Detect which cell encompasses the target text, then output its (X, Y) center coordinate. 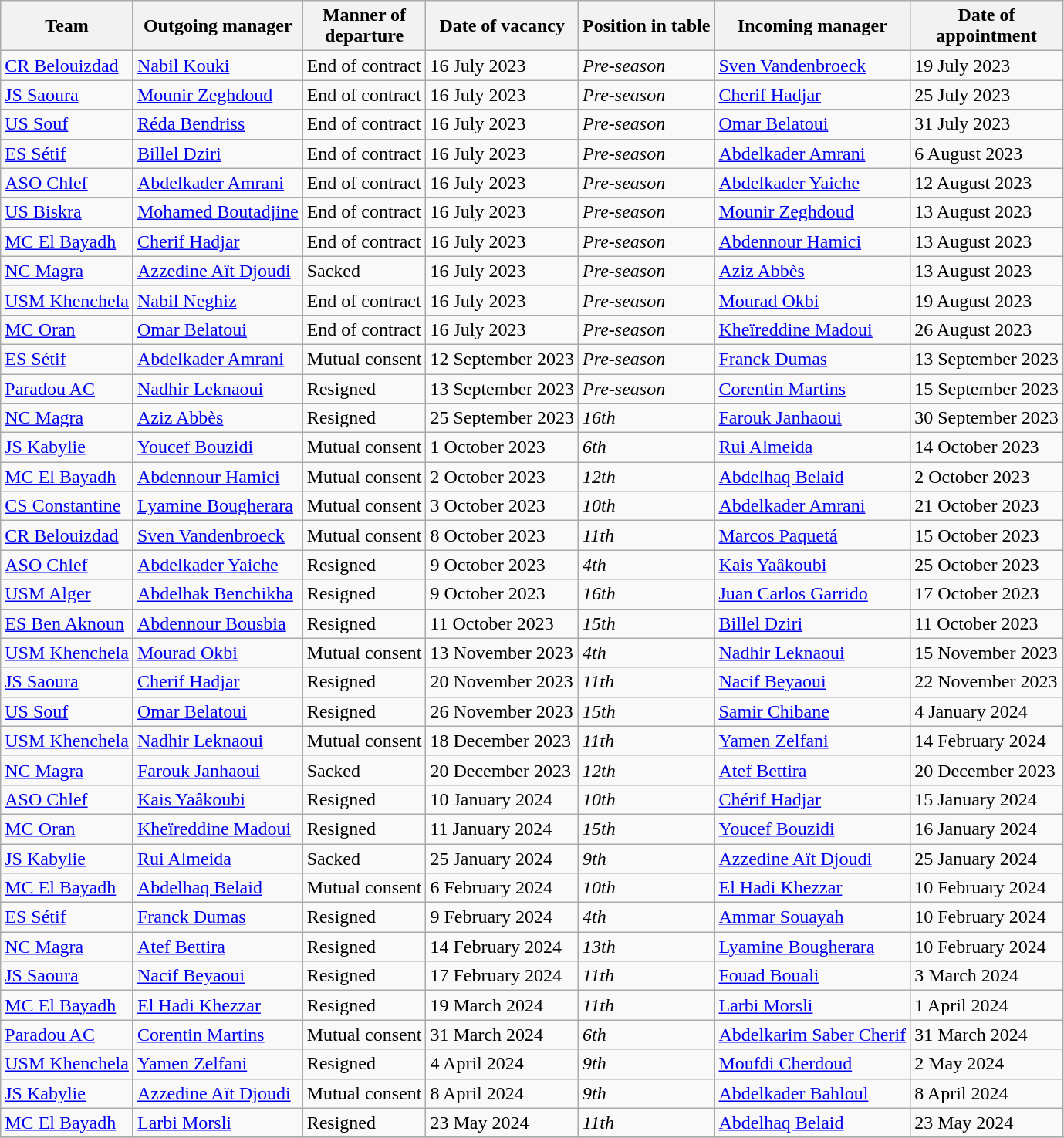
19 August 2023 (987, 300)
12 September 2023 (502, 359)
3 October 2023 (502, 506)
11 January 2024 (502, 829)
16 January 2024 (987, 829)
9 February 2024 (502, 917)
26 August 2023 (987, 329)
Abdelhak Benchikha (218, 594)
Fouad Bouali (812, 976)
4 April 2024 (502, 1064)
22 November 2023 (987, 682)
20 November 2023 (502, 682)
14 October 2023 (987, 447)
Date ofappointment (987, 26)
18 December 2023 (502, 741)
Chérif Hadjar (812, 799)
17 February 2024 (502, 976)
Samir Chibane (812, 711)
13th (647, 947)
Date of vacancy (502, 26)
1 April 2024 (987, 1005)
Juan Carlos Garrido (812, 594)
10 January 2024 (502, 799)
US Biskra (67, 212)
15 January 2024 (987, 799)
30 September 2023 (987, 418)
Outgoing manager (218, 26)
Incoming manager (812, 26)
13 November 2023 (502, 653)
Abdelkader Bahloul (812, 1093)
Position in table (647, 26)
Team (67, 26)
Nabil Kouki (218, 66)
ES Ben Aknoun (67, 623)
Abdelkarim Saber Cherif (812, 1035)
Réda Bendriss (218, 124)
21 October 2023 (987, 506)
USM Alger (67, 594)
19 July 2023 (987, 66)
15 September 2023 (987, 388)
Manner ofdeparture (364, 26)
6 February 2024 (502, 888)
25 September 2023 (502, 418)
15 November 2023 (987, 653)
15 October 2023 (987, 535)
4 January 2024 (987, 711)
25 October 2023 (987, 565)
Nabil Neghiz (218, 300)
Moufdi Cherdoud (812, 1064)
Mohamed Boutadjine (218, 212)
1 October 2023 (502, 447)
Marcos Paquetá (812, 535)
17 October 2023 (987, 594)
25 July 2023 (987, 95)
2 May 2024 (987, 1064)
6 August 2023 (987, 154)
12 August 2023 (987, 183)
Abdennour Bousbia (218, 623)
8 October 2023 (502, 535)
CS Constantine (67, 506)
19 March 2024 (502, 1005)
Ammar Souayah (812, 917)
3 March 2024 (987, 976)
31 July 2023 (987, 124)
26 November 2023 (502, 711)
